Determine the [x, y] coordinate at the center of the cell enclosing the given text.  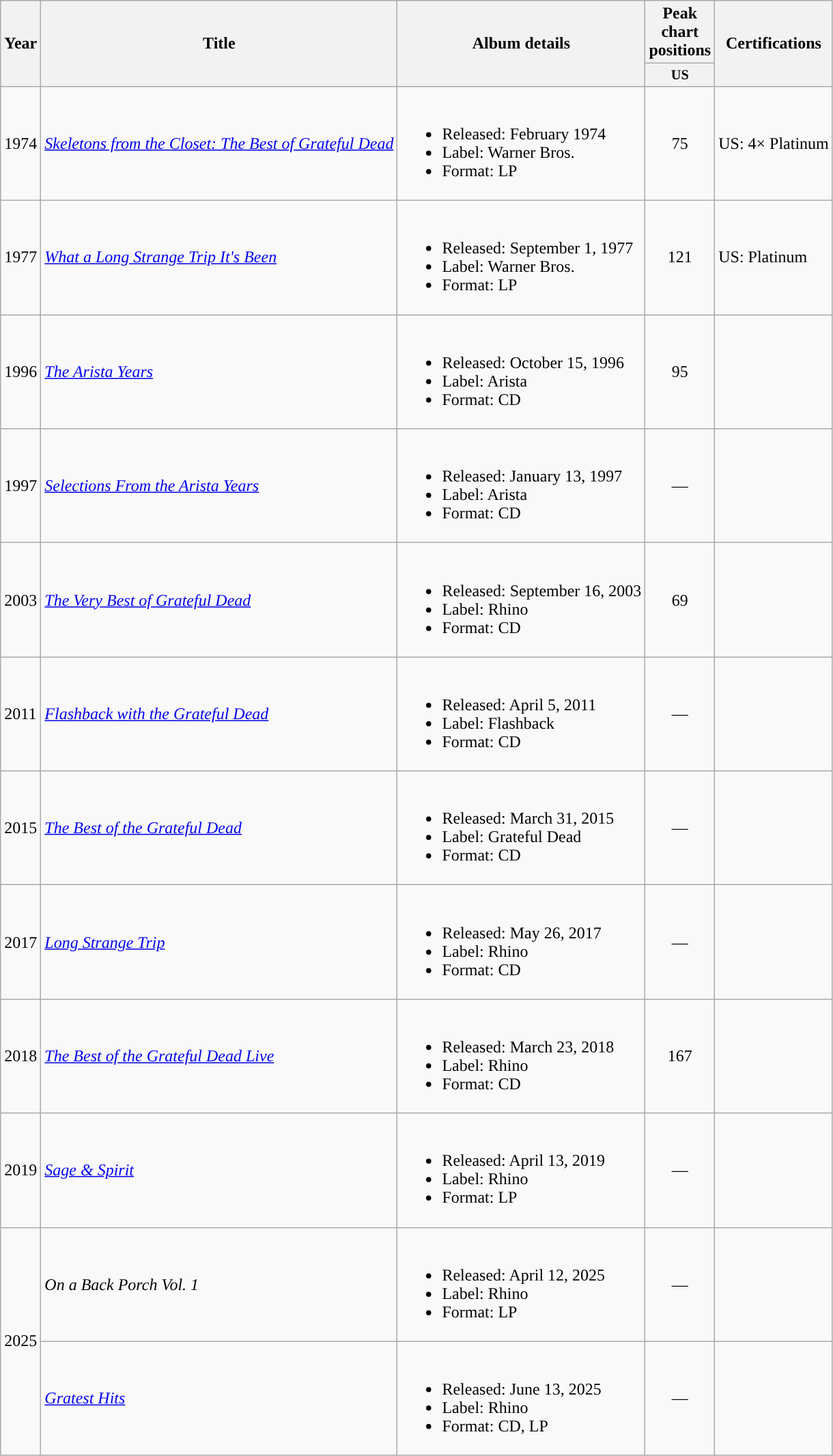
2025 [20, 1341]
Released: May 26, 2017Label: RhinoFormat: CD [522, 942]
Released: March 23, 2018Label: RhinoFormat: CD [522, 1056]
US [680, 75]
Released: June 13, 2025Label: RhinoFormat: CD, LP [522, 1399]
1977 [20, 258]
Year [20, 44]
Released: April 5, 2011Label: FlashbackFormat: CD [522, 714]
Album details [522, 44]
Released: April 12, 2025Label: RhinoFormat: LP [522, 1284]
Released: April 13, 2019Label: RhinoFormat: LP [522, 1171]
95 [680, 372]
2015 [20, 828]
1997 [20, 486]
2003 [20, 600]
The Very Best of Grateful Dead [219, 600]
The Best of the Grateful Dead Live [219, 1056]
69 [680, 600]
Skeletons from the Closet: The Best of Grateful Dead [219, 143]
What a Long Strange Trip It's Been [219, 258]
Long Strange Trip [219, 942]
Released: January 13, 1997Label: AristaFormat: CD [522, 486]
1974 [20, 143]
On a Back Porch Vol. 1 [219, 1284]
2019 [20, 1171]
Released: March 31, 2015Label: Grateful DeadFormat: CD [522, 828]
Certifications [774, 44]
US: 4× Platinum [774, 143]
Sage & Spirit [219, 1171]
167 [680, 1056]
Released: October 15, 1996Label: AristaFormat: CD [522, 372]
2017 [20, 942]
The Arista Years [219, 372]
Released: September 1, 1977Label: Warner Bros.Format: LP [522, 258]
2011 [20, 714]
The Best of the Grateful Dead [219, 828]
121 [680, 258]
2018 [20, 1056]
Released: February 1974Label: Warner Bros.Format: LP [522, 143]
Title [219, 44]
US: Platinum [774, 258]
1996 [20, 372]
Released: September 16, 2003Label: RhinoFormat: CD [522, 600]
Flashback with the Grateful Dead [219, 714]
75 [680, 143]
Peak chart positions [680, 32]
Selections From the Arista Years [219, 486]
Gratest Hits [219, 1399]
